From the cell containing the given text, extract its center point as [X, Y] coordinate. 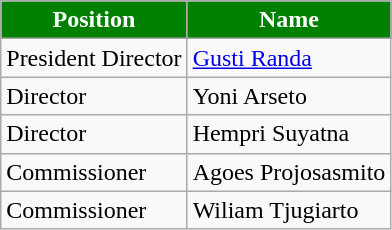
Hempri Suyatna [289, 134]
Wiliam Tjugiarto [289, 210]
Agoes Projosasmito [289, 172]
Name [289, 20]
Yoni Arseto [289, 96]
Gusti Randa [289, 58]
Position [94, 20]
President Director [94, 58]
